Capture the cell that displays the provided text and extract its (x, y) central coordinate. 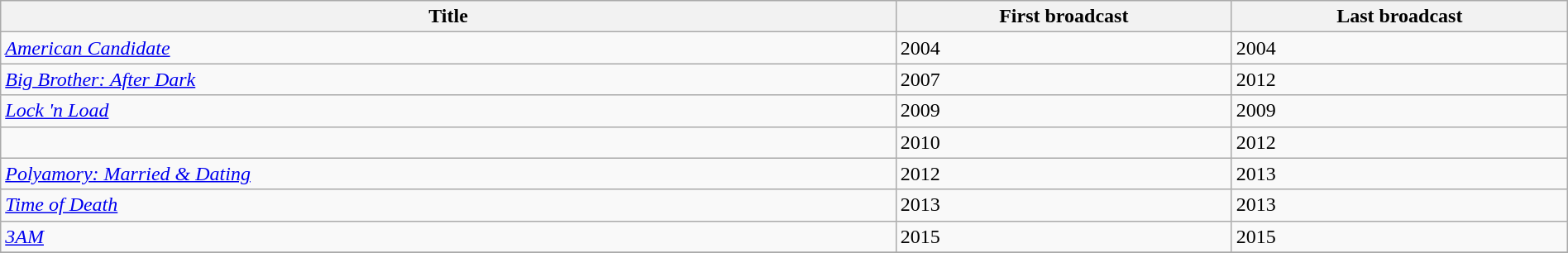
Title (448, 17)
Lock 'n Load (448, 111)
3AM (448, 236)
2007 (1064, 79)
First broadcast (1064, 17)
2010 (1064, 142)
Polyamory: Married & Dating (448, 174)
Time of Death (448, 205)
Last broadcast (1399, 17)
Big Brother: After Dark (448, 79)
American Candidate (448, 48)
